Extract the [x, y] coordinate from the center of the cell holding the provided text.  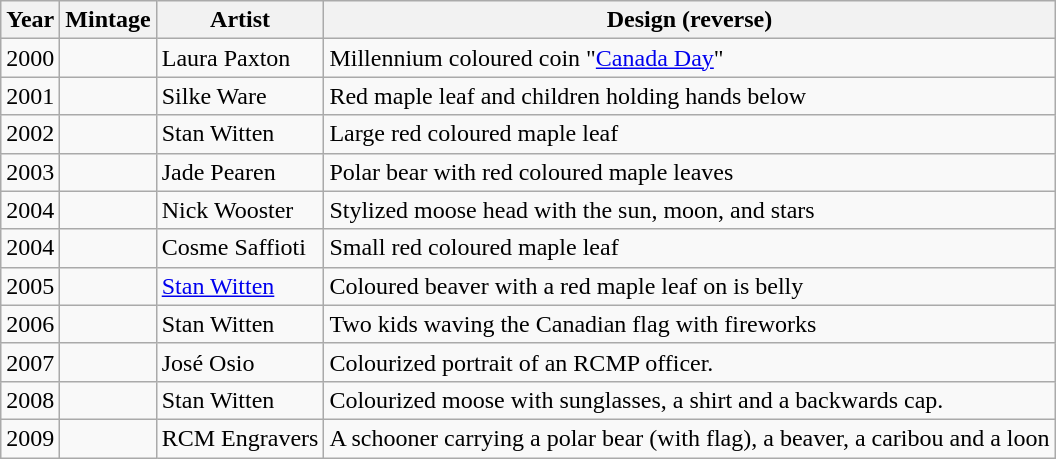
Year [30, 20]
Red maple leaf and children holding hands below [690, 96]
Millennium coloured coin "Canada Day" [690, 58]
Small red coloured maple leaf [690, 248]
Artist [240, 20]
Cosme Saffioti [240, 248]
Colourized portrait of an RCMP officer. [690, 362]
Jade Pearen [240, 172]
2006 [30, 324]
2005 [30, 286]
Mintage [108, 20]
Two kids waving the Canadian flag with fireworks [690, 324]
Laura Paxton [240, 58]
RCM Engravers [240, 438]
Colourized moose with sunglasses, a shirt and a backwards cap. [690, 400]
2000 [30, 58]
2002 [30, 134]
2008 [30, 400]
2007 [30, 362]
Coloured beaver with a red maple leaf on is belly [690, 286]
Stylized moose head with the sun, moon, and stars [690, 210]
Large red coloured maple leaf [690, 134]
José Osio [240, 362]
2001 [30, 96]
A schooner carrying a polar bear (with flag), a beaver, a caribou and a loon [690, 438]
Polar bear with red coloured maple leaves [690, 172]
Silke Ware [240, 96]
2009 [30, 438]
2003 [30, 172]
Nick Wooster [240, 210]
Design (reverse) [690, 20]
